Locate the cell with the specified text and output its (x, y) center coordinate. 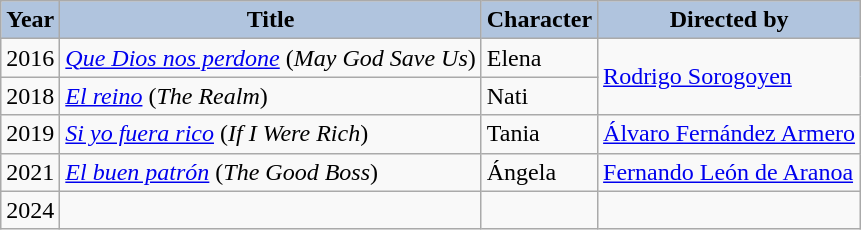
2024 (30, 210)
El buen patrón (The Good Boss) (270, 172)
Elena (539, 58)
Title (270, 20)
Rodrigo Sorogoyen (730, 77)
Álvaro Fernández Armero (730, 134)
Tania (539, 134)
Nati (539, 96)
2018 (30, 96)
Ángela (539, 172)
2016 (30, 58)
Year (30, 20)
Directed by (730, 20)
Si yo fuera rico (If I Were Rich) (270, 134)
Fernando León de Aranoa (730, 172)
Character (539, 20)
2019 (30, 134)
Que Dios nos perdone (May God Save Us) (270, 58)
2021 (30, 172)
El reino (The Realm) (270, 96)
